Return (X, Y) of the center of cell containing provided text 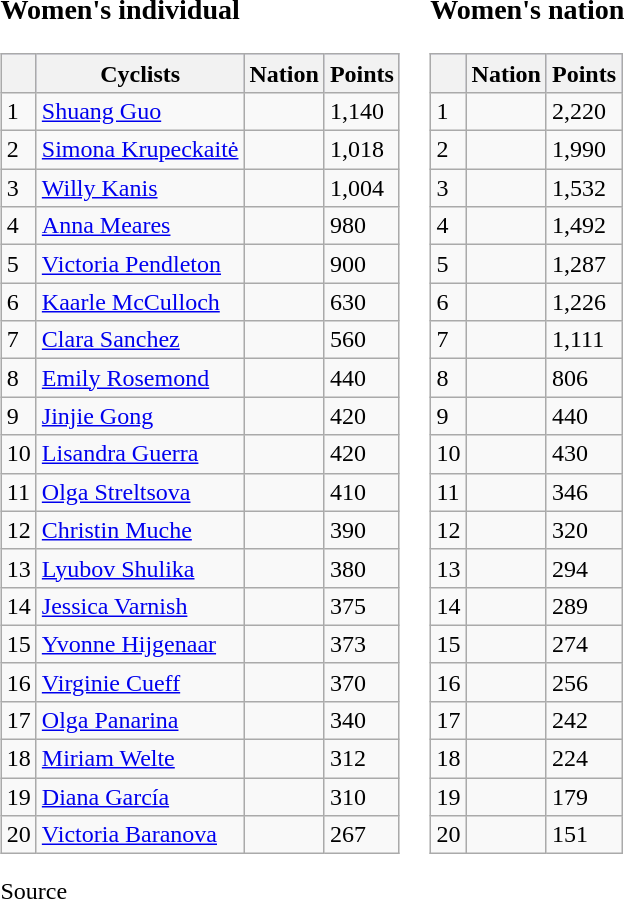
1,018 (362, 150)
900 (362, 264)
1,140 (362, 111)
806 (584, 378)
312 (362, 759)
Anna Meares (140, 226)
Lisandra Guerra (140, 454)
Victoria Pendleton (140, 264)
Jessica Varnish (140, 606)
430 (584, 454)
1,111 (584, 340)
560 (362, 340)
Miriam Welte (140, 759)
Jinjie Gong (140, 416)
Shuang Guo (140, 111)
Willy Kanis (140, 188)
274 (584, 644)
980 (362, 226)
410 (362, 492)
Cyclists (140, 73)
380 (362, 568)
1,004 (362, 188)
1,492 (584, 226)
Yvonne Hijgenaar (140, 644)
267 (362, 835)
289 (584, 606)
179 (584, 797)
242 (584, 720)
1,532 (584, 188)
2,220 (584, 111)
370 (362, 682)
375 (362, 606)
373 (362, 644)
Victoria Baranova (140, 835)
390 (362, 530)
340 (362, 720)
Olga Streltsova (140, 492)
224 (584, 759)
Lyubov Shulika (140, 568)
Christin Muche (140, 530)
294 (584, 568)
151 (584, 835)
Diana García (140, 797)
Kaarle McCulloch (140, 302)
Virginie Cueff (140, 682)
1,990 (584, 150)
Simona Krupeckaitė (140, 150)
1,287 (584, 264)
Clara Sanchez (140, 340)
320 (584, 530)
630 (362, 302)
Emily Rosemond (140, 378)
256 (584, 682)
310 (362, 797)
1,226 (584, 302)
Olga Panarina (140, 720)
346 (584, 492)
